Search for the cell housing the specified text and yield its (x, y) center coordinate. 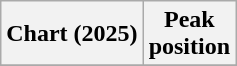
Chart (2025) (72, 34)
Peakposition (189, 34)
